From the cell containing the given text, extract its center point as (x, y) coordinate. 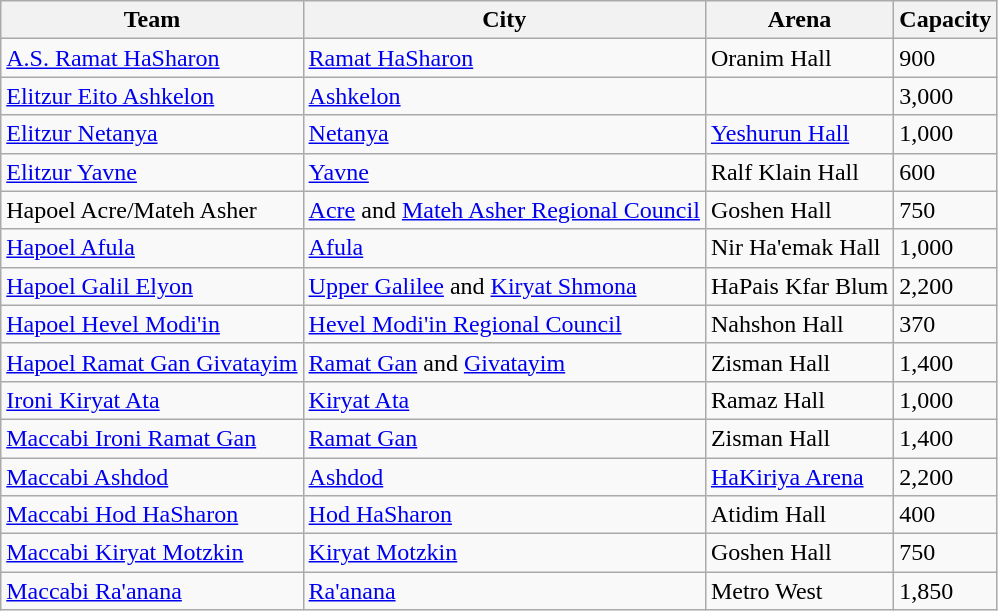
Atidim Hall (799, 515)
Metro West (799, 591)
Maccabi Hod HaSharon (152, 515)
600 (946, 172)
370 (946, 324)
Ramaz Hall (799, 400)
Ramat Gan (504, 438)
Netanya (504, 134)
Maccabi Ironi Ramat Gan (152, 438)
Arena (799, 20)
Yavne (504, 172)
Ralf Klain Hall (799, 172)
Elitzur Yavne (152, 172)
HaPais Kfar Blum (799, 286)
Maccabi Kiryat Motzkin (152, 553)
Acre and Mateh Asher Regional Council (504, 210)
Ironi Kiryat Ata (152, 400)
Ashkelon (504, 96)
Kiryat Ata (504, 400)
Ramat HaSharon (504, 58)
Yeshurun Hall (799, 134)
Maccabi Ra'anana (152, 591)
400 (946, 515)
Team (152, 20)
Hapoel Galil Elyon (152, 286)
Ashdod (504, 477)
Hapoel Afula (152, 248)
HaKiriya Arena (799, 477)
1,850 (946, 591)
Afula (504, 248)
Maccabi Ashdod (152, 477)
Hevel Modi'in Regional Council (504, 324)
Kiryat Motzkin (504, 553)
Hod HaSharon (504, 515)
A.S. Ramat HaSharon (152, 58)
Hapoel Hevel Modi'in (152, 324)
900 (946, 58)
Elitzur Netanya (152, 134)
Hapoel Acre/Mateh Asher (152, 210)
Oranim Hall (799, 58)
Elitzur Eito Ashkelon (152, 96)
City (504, 20)
Nir Ha'emak Hall (799, 248)
Capacity (946, 20)
Upper Galilee and Kiryat Shmona (504, 286)
Ramat Gan and Givatayim (504, 362)
Hapoel Ramat Gan Givatayim (152, 362)
3,000 (946, 96)
Ra'anana (504, 591)
Nahshon Hall (799, 324)
